Provide the [x, y] coordinate of the cell's center where the given text is located.  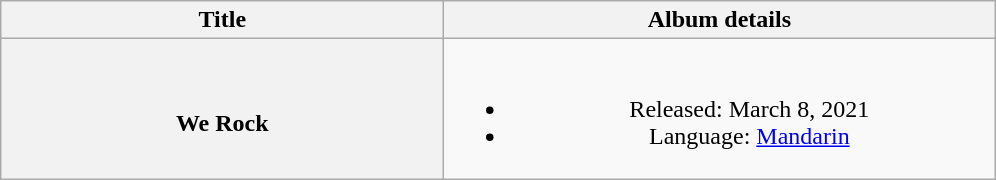
Released: March 8, 2021Language: Mandarin [720, 109]
Album details [720, 20]
Title [222, 20]
We Rock [222, 109]
